From the cell containing the given text, extract its center point as (x, y) coordinate. 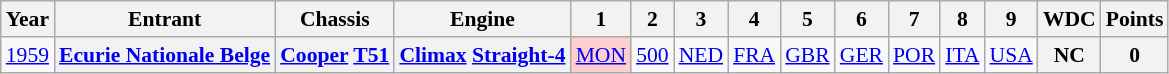
USA (1012, 55)
3 (701, 19)
NC (1070, 55)
NED (701, 55)
GBR (808, 55)
Points (1135, 19)
6 (862, 19)
4 (754, 19)
2 (652, 19)
GER (862, 55)
Ecurie Nationale Belge (164, 55)
Engine (482, 19)
9 (1012, 19)
Climax Straight-4 (482, 55)
WDC (1070, 19)
500 (652, 55)
1959 (28, 55)
Year (28, 19)
Entrant (164, 19)
Cooper T51 (334, 55)
7 (914, 19)
POR (914, 55)
FRA (754, 55)
Chassis (334, 19)
1 (602, 19)
MON (602, 55)
ITA (962, 55)
0 (1135, 55)
5 (808, 19)
8 (962, 19)
